Locate the cell with the specified text and output its [x, y] center coordinate. 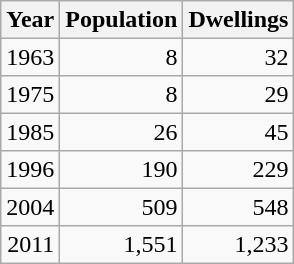
2004 [30, 206]
509 [122, 206]
1,551 [122, 244]
Dwellings [238, 20]
1,233 [238, 244]
2011 [30, 244]
32 [238, 56]
190 [122, 170]
1963 [30, 56]
45 [238, 132]
1996 [30, 170]
229 [238, 170]
1985 [30, 132]
Year [30, 20]
29 [238, 94]
26 [122, 132]
1975 [30, 94]
Population [122, 20]
548 [238, 206]
